Extract the (X, Y) coordinate from the center of the cell holding the provided text.  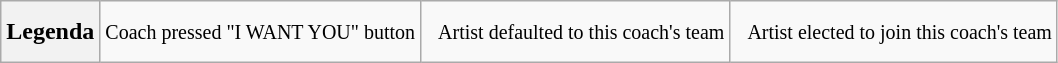
Artist elected to join this coach's team (894, 32)
Coach pressed "I WANT YOU" button (260, 32)
Legenda (50, 32)
Artist defaulted to this coach's team (576, 32)
